Scan for the cell matching the given text and deliver its [x, y] coordinate at center. 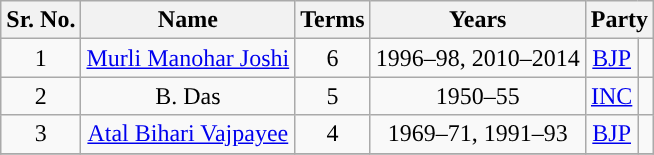
4 [333, 134]
B. Das [188, 96]
Atal Bihari Vajpayee [188, 134]
1996–98, 2010–2014 [478, 58]
Years [478, 20]
1969–71, 1991–93 [478, 134]
Terms [333, 20]
Party [619, 20]
Murli Manohar Joshi [188, 58]
5 [333, 96]
2 [41, 96]
6 [333, 58]
1 [41, 58]
1950–55 [478, 96]
INC [612, 96]
Sr. No. [41, 20]
Name [188, 20]
3 [41, 134]
